Return [X, Y] of the center of cell containing provided text 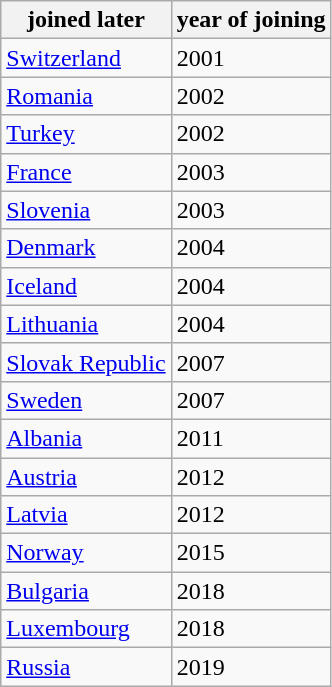
2015 [251, 553]
Luxembourg [86, 629]
2011 [251, 438]
Lithuania [86, 324]
Norway [86, 553]
2019 [251, 667]
Sweden [86, 400]
2001 [251, 58]
Russia [86, 667]
Bulgaria [86, 591]
year of joining [251, 20]
Turkey [86, 134]
Iceland [86, 286]
Romania [86, 96]
Slovenia [86, 210]
Latvia [86, 515]
France [86, 172]
Austria [86, 477]
Denmark [86, 248]
Slovak Republic [86, 362]
Albania [86, 438]
joined later [86, 20]
Switzerland [86, 58]
